Search for the cell housing the specified text and yield its (X, Y) center coordinate. 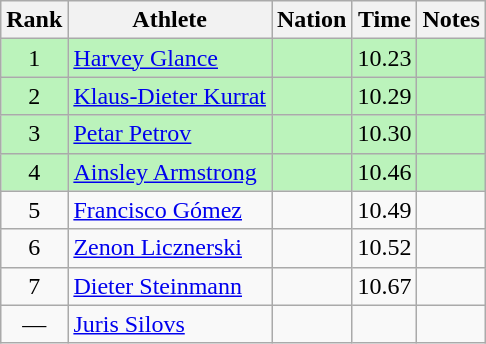
5 (34, 210)
10.46 (384, 172)
1 (34, 58)
Time (384, 20)
2 (34, 96)
10.30 (384, 134)
Dieter Steinmann (170, 286)
10.52 (384, 248)
Klaus-Dieter Kurrat (170, 96)
Zenon Licznerski (170, 248)
10.49 (384, 210)
Harvey Glance (170, 58)
Rank (34, 20)
— (34, 324)
6 (34, 248)
Notes (451, 20)
3 (34, 134)
Francisco Gómez (170, 210)
Juris Silovs (170, 324)
Ainsley Armstrong (170, 172)
10.67 (384, 286)
4 (34, 172)
Athlete (170, 20)
Nation (312, 20)
10.23 (384, 58)
10.29 (384, 96)
7 (34, 286)
Petar Petrov (170, 134)
